Find where the given text appears and provide that cell's center as (x, y) coordinate. 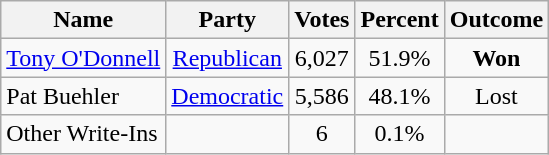
Votes (322, 20)
Lost (496, 96)
Won (496, 58)
Percent (400, 20)
6 (322, 134)
0.1% (400, 134)
Republican (228, 58)
Democratic (228, 96)
Party (228, 20)
48.1% (400, 96)
5,586 (322, 96)
Other Write-Ins (84, 134)
Pat Buehler (84, 96)
6,027 (322, 58)
Tony O'Donnell (84, 58)
Outcome (496, 20)
Name (84, 20)
51.9% (400, 58)
